Provide the [X, Y] coordinate of the cell's center where the given text is located.  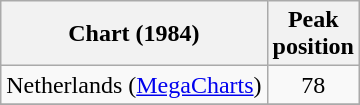
Netherlands (MegaCharts) [134, 85]
Peakposition [313, 34]
78 [313, 85]
Chart (1984) [134, 34]
